For the text-containing cell, return its midpoint in (X, Y) coordinate format. 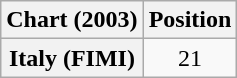
21 (190, 58)
Chart (2003) (72, 20)
Italy (FIMI) (72, 58)
Position (190, 20)
